Extract the [X, Y] coordinate from the center of the cell holding the provided text.  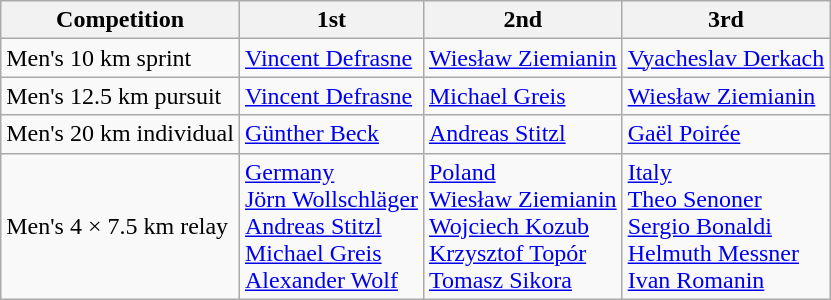
Andreas Stitzl [522, 134]
3rd [726, 20]
Competition [120, 20]
Men's 4 × 7.5 km relay [120, 226]
Men's 10 km sprint [120, 58]
Gaël Poirée [726, 134]
GermanyJörn WollschlägerAndreas StitzlMichael GreisAlexander Wolf [331, 226]
Men's 12.5 km pursuit [120, 96]
ItalyTheo SenonerSergio BonaldiHelmuth MessnerIvan Romanin [726, 226]
Michael Greis [522, 96]
Vyacheslav Derkach [726, 58]
PolandWiesław ZiemianinWojciech KozubKrzysztof TopórTomasz Sikora [522, 226]
2nd [522, 20]
Günther Beck [331, 134]
1st [331, 20]
Men's 20 km individual [120, 134]
